Detect which cell encompasses the target text, then output its (x, y) center coordinate. 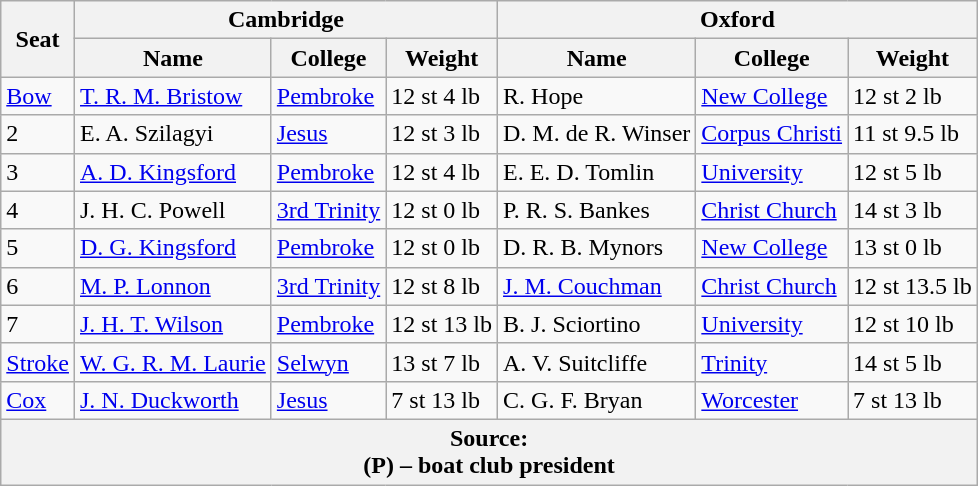
7 (38, 324)
W. G. R. M. Laurie (172, 362)
A. D. Kingsford (172, 172)
13 st 7 lb (442, 362)
B. J. Sciortino (597, 324)
C. G. F. Bryan (597, 400)
Stroke (38, 362)
4 (38, 210)
E. A. Szilagyi (172, 134)
Seat (38, 39)
12 st 10 lb (913, 324)
14 st 5 lb (913, 362)
12 st 13.5 lb (913, 286)
5 (38, 248)
T. R. M. Bristow (172, 96)
Trinity (772, 362)
J. H. T. Wilson (172, 324)
Source:(P) – boat club president (490, 452)
12 st 8 lb (442, 286)
14 st 3 lb (913, 210)
J. N. Duckworth (172, 400)
P. R. S. Bankes (597, 210)
D. M. de R. Winser (597, 134)
2 (38, 134)
A. V. Suitcliffe (597, 362)
Cox (38, 400)
Corpus Christi (772, 134)
13 st 0 lb (913, 248)
Worcester (772, 400)
Selwyn (328, 362)
D. G. Kingsford (172, 248)
Bow (38, 96)
3 (38, 172)
E. E. D. Tomlin (597, 172)
D. R. B. Mynors (597, 248)
12 st 5 lb (913, 172)
12 st 2 lb (913, 96)
J. M. Couchman (597, 286)
12 st 13 lb (442, 324)
6 (38, 286)
11 st 9.5 lb (913, 134)
Cambridge (286, 20)
J. H. C. Powell (172, 210)
R. Hope (597, 96)
12 st 3 lb (442, 134)
M. P. Lonnon (172, 286)
Oxford (738, 20)
